For the text-containing cell, return its midpoint in [X, Y] coordinate format. 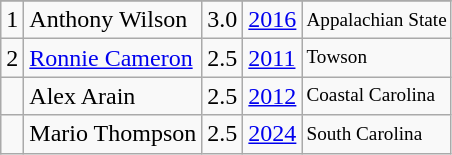
Mario Thompson [113, 134]
1 [12, 20]
2012 [272, 96]
3.0 [222, 20]
Coastal Carolina [376, 96]
2016 [272, 20]
Ronnie Cameron [113, 58]
2024 [272, 134]
2011 [272, 58]
Appalachian State [376, 20]
2 [12, 58]
Anthony Wilson [113, 20]
South Carolina [376, 134]
Towson [376, 58]
Alex Arain [113, 96]
